Locate the cell with the specified text and output its (X, Y) center coordinate. 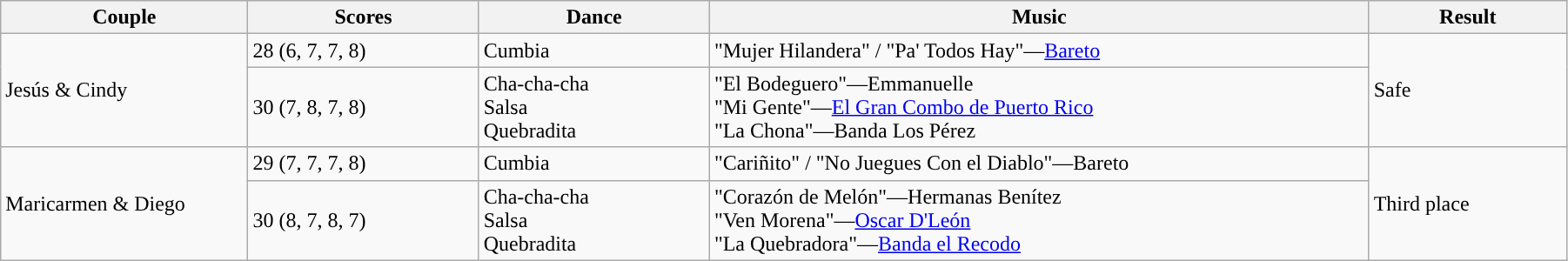
Result (1467, 17)
Music (1039, 17)
"El Bodeguero"—Emmanuelle"Mi Gente"—El Gran Combo de Puerto Rico"La Chona"—Banda Los Pérez (1039, 107)
Maricarmen & Diego (124, 204)
"Mujer Hilandera" / "Pa' Todos Hay"—Bareto (1039, 50)
Safe (1467, 90)
Dance (593, 17)
"Corazón de Melón"—Hermanas Benítez"Ven Morena"—Oscar D'León"La Quebradora"—Banda el Recodo (1039, 220)
28 (6, 7, 7, 8) (364, 50)
Scores (364, 17)
Third place (1467, 204)
Jesús & Cindy (124, 90)
29 (7, 7, 7, 8) (364, 164)
30 (8, 7, 8, 7) (364, 220)
30 (7, 8, 7, 8) (364, 107)
"Cariñito" / "No Juegues Con el Diablo"—Bareto (1039, 164)
Couple (124, 17)
